Scan for the cell matching the given text and deliver its [X, Y] coordinate at center. 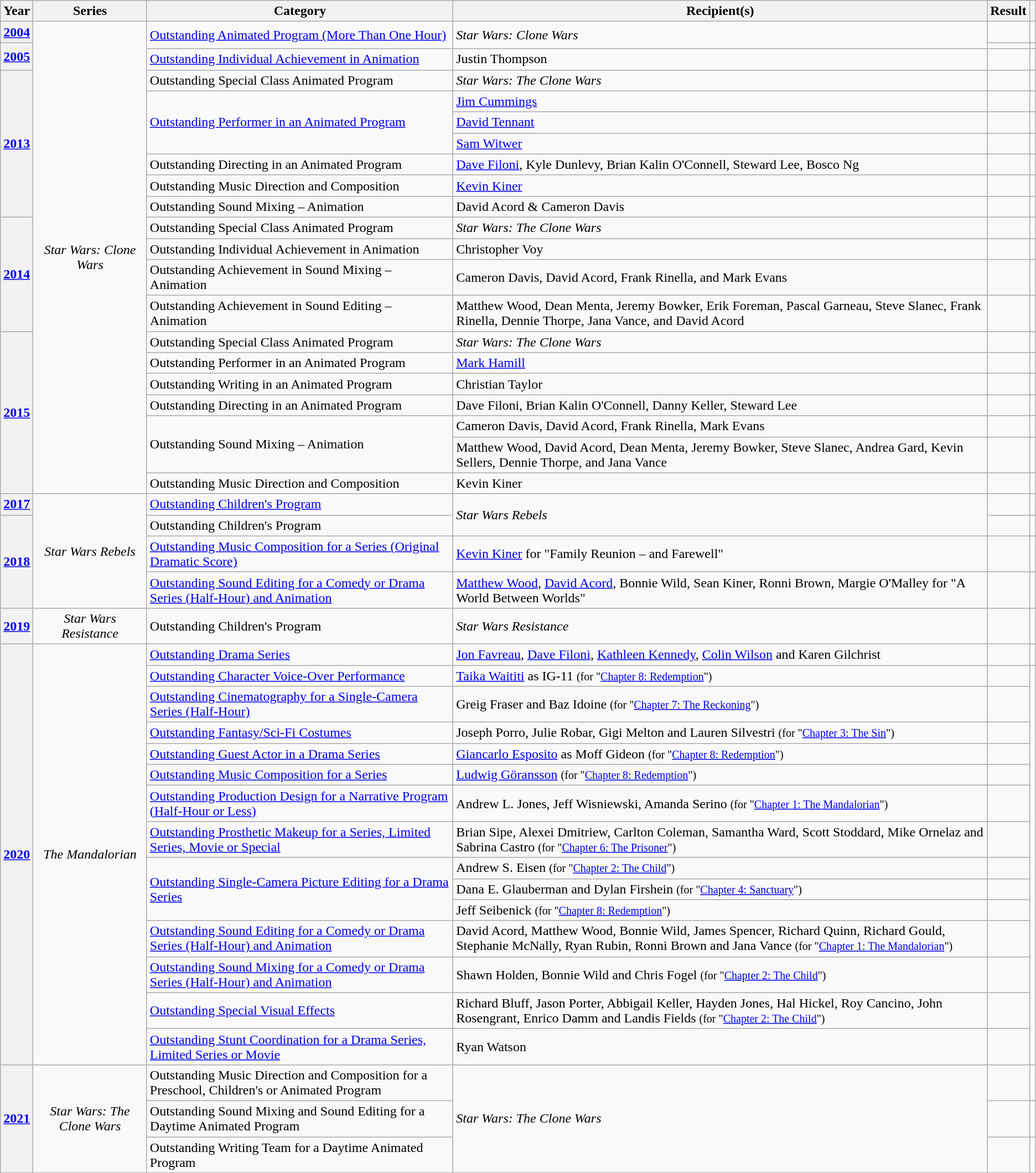
Cameron Davis, David Acord, Frank Rinella, Mark Evans [721, 426]
Christopher Voy [721, 249]
Andrew S. Eisen (for "Chapter 2: The Child") [721, 868]
Outstanding Cinematography for a Single-Camera Series (Half-Hour) [300, 704]
Justin Thompson [721, 59]
Outstanding Special Visual Effects [300, 1011]
Outstanding Prosthetic Makeup for a Series, Limited Series, Movie or Special [300, 839]
Dave Filoni, Kyle Dunlevy, Brian Kalin O'Connell, Steward Lee, Bosco Ng [721, 164]
Christian Taylor [721, 384]
Matthew Wood, David Acord, Bonnie Wild, Sean Kiner, Ronni Brown, Margie O'Malley for "A World Between Worlds" [721, 590]
Outstanding Production Design for a Narrative Program (Half-Hour or Less) [300, 804]
Outstanding Writing Team for a Daytime Animated Program [300, 1155]
Outstanding Stunt Coordination for a Drama Series, Limited Series or Movie [300, 1046]
Outstanding Character Voice-Over Performance [300, 676]
David Tennant [721, 122]
Outstanding Music Composition for a Series (Original Dramatic Score) [300, 554]
Category [300, 11]
2021 [17, 1118]
Giancarlo Esposito as Moff Gideon (for "Chapter 8: Redemption") [721, 754]
2004 [17, 32]
Dana E. Glauberman and Dylan Firshein (for "Chapter 4: Sanctuary") [721, 889]
Shawn Holden, Bonnie Wild and Chris Fogel (for "Chapter 2: The Child") [721, 974]
The Mandalorian [90, 854]
Greig Fraser and Baz Idoine (for "Chapter 7: The Reckoning") [721, 704]
Outstanding Music Direction and Composition for a Preschool, Children's or Animated Program [300, 1083]
Ludwig Göransson (for "Chapter 8: Redemption") [721, 775]
2014 [17, 274]
Outstanding Fantasy/Sci-Fi Costumes [300, 733]
Andrew L. Jones, Jeff Wisniewski, Amanda Serino (for "Chapter 1: The Mandalorian") [721, 804]
Joseph Porro, Julie Robar, Gigi Melton and Lauren Silvestri (for "Chapter 3: The Sin") [721, 733]
Cameron Davis, David Acord, Frank Rinella, and Mark Evans [721, 278]
Recipient(s) [721, 11]
Outstanding Guest Actor in a Drama Series [300, 754]
Ryan Watson [721, 1046]
Jeff Seibenick (for "Chapter 8: Redemption") [721, 910]
2005 [17, 56]
Outstanding Achievement in Sound Editing – Animation [300, 313]
David Acord & Cameron Davis [721, 206]
2013 [17, 143]
Sam Witwer [721, 143]
Matthew Wood, Dean Menta, Jeremy Bowker, Erik Foreman, Pascal Garneau, Steve Slanec, Frank Rinella, Dennie Thorpe, Jana Vance, and David Acord [721, 313]
Mark Hamill [721, 363]
Outstanding Drama Series [300, 654]
2017 [17, 504]
2019 [17, 626]
Outstanding Sound Mixing for a Comedy or Drama Series (Half-Hour) and Animation [300, 974]
Outstanding Sound Mixing and Sound Editing for a Daytime Animated Program [300, 1118]
2018 [17, 561]
Year [17, 11]
Matthew Wood, David Acord, Dean Menta, Jeremy Bowker, Steve Slanec, Andrea Gard, Kevin Sellers, Dennie Thorpe, and Jana Vance [721, 455]
Outstanding Writing in an Animated Program [300, 384]
Outstanding Single-Camera Picture Editing for a Drama Series [300, 889]
Brian Sipe, Alexei Dmitriew, Carlton Coleman, Samantha Ward, Scott Stoddard, Mike Ornelaz and Sabrina Castro (for "Chapter 6: The Prisoner") [721, 839]
Outstanding Animated Program (More Than One Hour) [300, 35]
2020 [17, 854]
Taika Waititi as IG-11 (for "Chapter 8: Redemption") [721, 676]
Jon Favreau, Dave Filoni, Kathleen Kennedy, Colin Wilson and Karen Gilchrist [721, 654]
Dave Filoni, Brian Kalin O'Connell, Danny Keller, Steward Lee [721, 405]
Result [1008, 11]
Outstanding Achievement in Sound Mixing – Animation [300, 278]
Series [90, 11]
Outstanding Music Composition for a Series [300, 775]
2015 [17, 413]
Jim Cummings [721, 101]
Kevin Kiner for "Family Reunion – and Farewell" [721, 554]
